Identify which cell holds the provided text, then report its [X, Y] central coordinate. 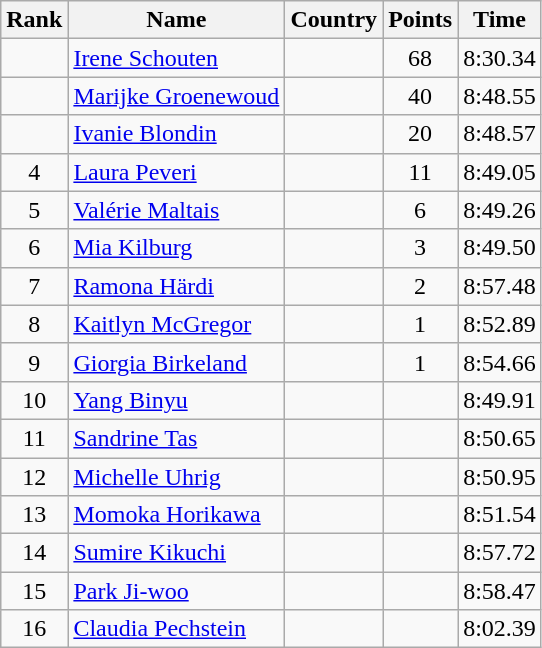
8:50.65 [500, 438]
14 [34, 553]
8:51.54 [500, 515]
10 [34, 400]
20 [420, 134]
8 [34, 324]
Marijke Groenewoud [176, 96]
16 [34, 629]
5 [34, 210]
8:49.26 [500, 210]
8:58.47 [500, 591]
3 [420, 248]
Irene Schouten [176, 58]
Sumire Kikuchi [176, 553]
Yang Binyu [176, 400]
Country [334, 20]
13 [34, 515]
Name [176, 20]
8:48.57 [500, 134]
Valérie Maltais [176, 210]
9 [34, 362]
15 [34, 591]
8:30.34 [500, 58]
Rank [34, 20]
Sandrine Tas [176, 438]
2 [420, 286]
8:02.39 [500, 629]
Park Ji-woo [176, 591]
7 [34, 286]
8:49.05 [500, 172]
Mia Kilburg [176, 248]
12 [34, 477]
68 [420, 58]
Michelle Uhrig [176, 477]
Laura Peveri [176, 172]
8:48.55 [500, 96]
Ivanie Blondin [176, 134]
8:57.48 [500, 286]
Kaitlyn McGregor [176, 324]
8:54.66 [500, 362]
Claudia Pechstein [176, 629]
8:49.50 [500, 248]
8:50.95 [500, 477]
40 [420, 96]
8:49.91 [500, 400]
Ramona Härdi [176, 286]
8:57.72 [500, 553]
Points [420, 20]
Momoka Horikawa [176, 515]
4 [34, 172]
Time [500, 20]
8:52.89 [500, 324]
Giorgia Birkeland [176, 362]
